Locate the cell with the specified text and output its [x, y] center coordinate. 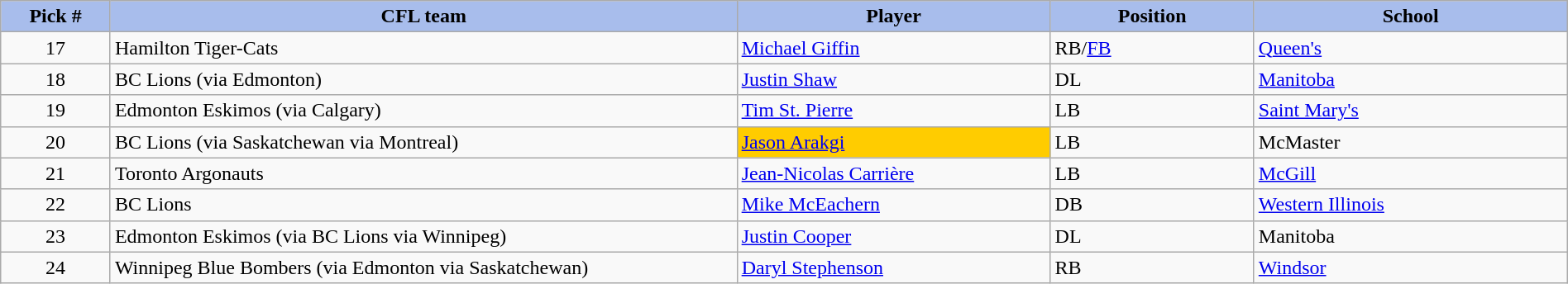
Windsor [1411, 267]
Saint Mary's [1411, 111]
Tim St. Pierre [893, 111]
Hamilton Tiger-Cats [423, 48]
Mike McEachern [893, 205]
CFL team [423, 17]
Daryl Stephenson [893, 267]
Queen's [1411, 48]
School [1411, 17]
DB [1152, 205]
21 [56, 173]
RB [1152, 267]
Position [1152, 17]
McMaster [1411, 142]
BC Lions (via Saskatchewan via Montreal) [423, 142]
Toronto Argonauts [423, 173]
BC Lions (via Edmonton) [423, 79]
19 [56, 111]
20 [56, 142]
Winnipeg Blue Bombers (via Edmonton via Saskatchewan) [423, 267]
Western Illinois [1411, 205]
Edmonton Eskimos (via Calgary) [423, 111]
23 [56, 236]
Jean-Nicolas Carrière [893, 173]
17 [56, 48]
Justin Shaw [893, 79]
Edmonton Eskimos (via BC Lions via Winnipeg) [423, 236]
McGill [1411, 173]
Pick # [56, 17]
Jason Arakgi [893, 142]
Justin Cooper [893, 236]
18 [56, 79]
Michael Giffin [893, 48]
Player [893, 17]
BC Lions [423, 205]
24 [56, 267]
RB/FB [1152, 48]
22 [56, 205]
